Locate the cell with the specified text and output its [X, Y] center coordinate. 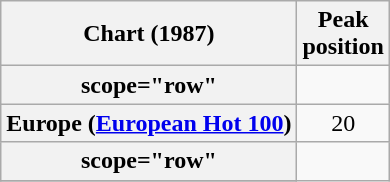
Chart (1987) [149, 34]
20 [343, 123]
Europe (European Hot 100) [149, 123]
Peakposition [343, 34]
